From the cell containing the given text, extract its center point as [x, y] coordinate. 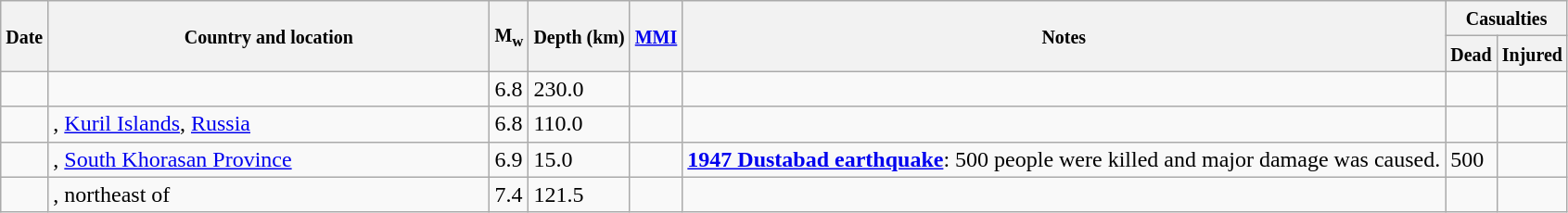
Casualties [1507, 19]
, South Khorasan Province [269, 159]
110.0 [579, 124]
7.4 [509, 194]
121.5 [579, 194]
, northeast of [269, 194]
Date [24, 36]
MMI [657, 36]
Injured [1532, 54]
Depth (km) [579, 36]
230.0 [579, 89]
Notes [1064, 36]
Mw [509, 36]
Dead [1472, 54]
6.9 [509, 159]
1947 Dustabad earthquake: 500 people were killed and major damage was caused. [1064, 159]
500 [1472, 159]
Country and location [269, 36]
, Kuril Islands, Russia [269, 124]
15.0 [579, 159]
